Find where the given text appears and provide that cell's center as [x, y] coordinate. 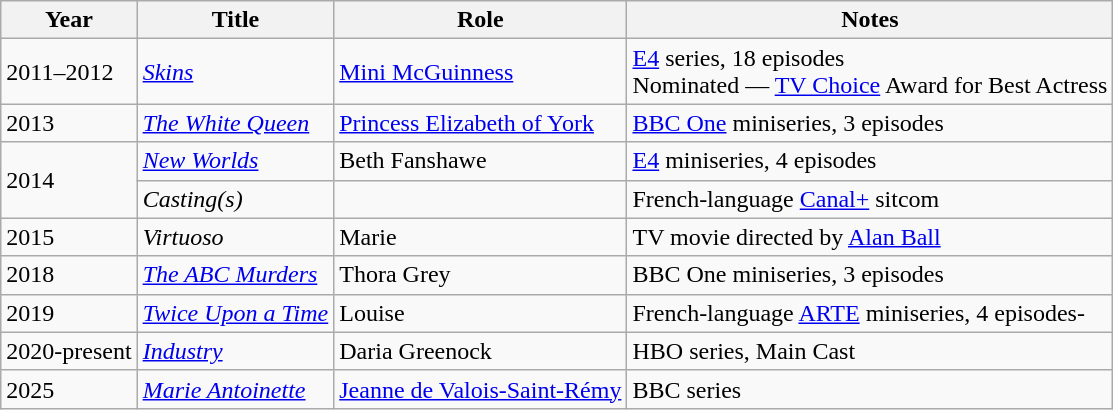
New Worlds [236, 161]
2025 [69, 389]
Beth Fanshawe [480, 161]
Year [69, 20]
Casting(s) [236, 199]
Mini McGuinness [480, 72]
2014 [69, 180]
E4 miniseries, 4 episodes [870, 161]
Title [236, 20]
Industry [236, 351]
The White Queen [236, 123]
Skins [236, 72]
Role [480, 20]
2020-present [69, 351]
Marie [480, 237]
Virtuoso [236, 237]
2015 [69, 237]
Daria Greenock [480, 351]
BBC series [870, 389]
French-language Canal+ sitcom [870, 199]
2018 [69, 275]
2011–2012 [69, 72]
French-language ARTE miniseries, 4 episodes- [870, 313]
The ABC Murders [236, 275]
Louise [480, 313]
2019 [69, 313]
Princess Elizabeth of York [480, 123]
2013 [69, 123]
Marie Antoinette [236, 389]
HBO series, Main Cast [870, 351]
Notes [870, 20]
Jeanne de Valois-Saint-Rémy [480, 389]
Thora Grey [480, 275]
E4 series, 18 episodesNominated — TV Choice Award for Best Actress [870, 72]
Twice Upon a Time [236, 313]
TV movie directed by Alan Ball [870, 237]
